Capture the cell that displays the provided text and extract its (X, Y) central coordinate. 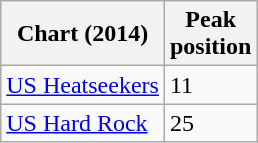
Chart (2014) (83, 34)
Peak position (210, 34)
25 (210, 123)
US Hard Rock (83, 123)
11 (210, 85)
US Heatseekers (83, 85)
